Return the [X, Y] coordinate for the center point of the cell that contains the specified text.  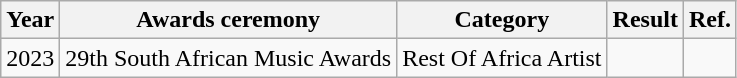
Rest Of Africa Artist [502, 58]
Ref. [710, 20]
Awards ceremony [228, 20]
29th South African Music Awards [228, 58]
2023 [30, 58]
Category [502, 20]
Result [645, 20]
Year [30, 20]
